Capture the cell that displays the provided text and extract its [x, y] central coordinate. 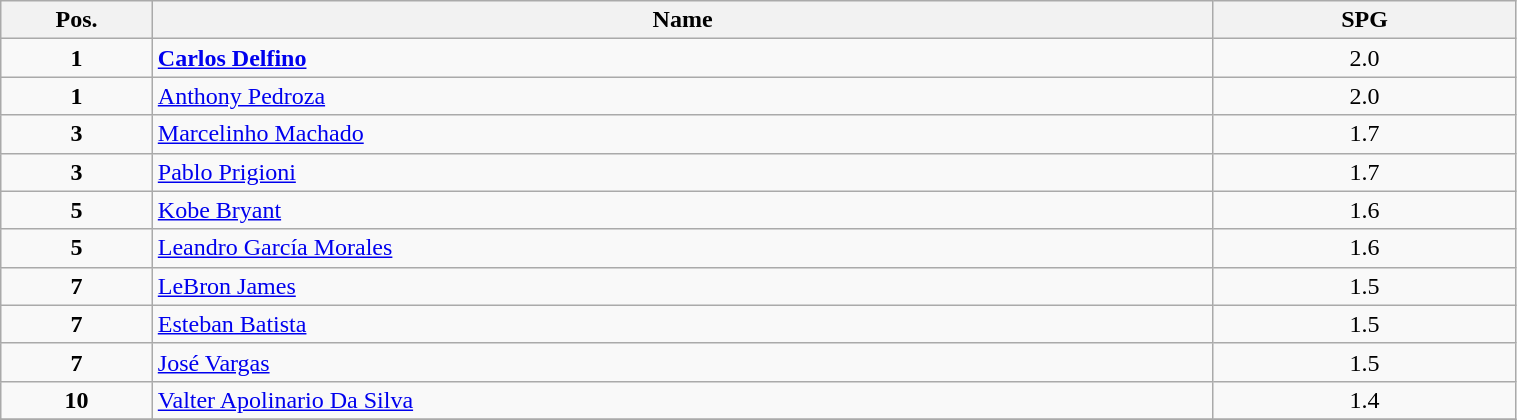
Anthony Pedroza [682, 96]
Pos. [77, 20]
Marcelinho Machado [682, 134]
10 [77, 400]
José Vargas [682, 362]
Leandro García Morales [682, 248]
LeBron James [682, 286]
Valter Apolinario Da Silva [682, 400]
1.4 [1364, 400]
Kobe Bryant [682, 210]
Carlos Delfino [682, 58]
Name [682, 20]
SPG [1364, 20]
Esteban Batista [682, 324]
Pablo Prigioni [682, 172]
